Extract the (x, y) coordinate from the center of the cell holding the provided text.  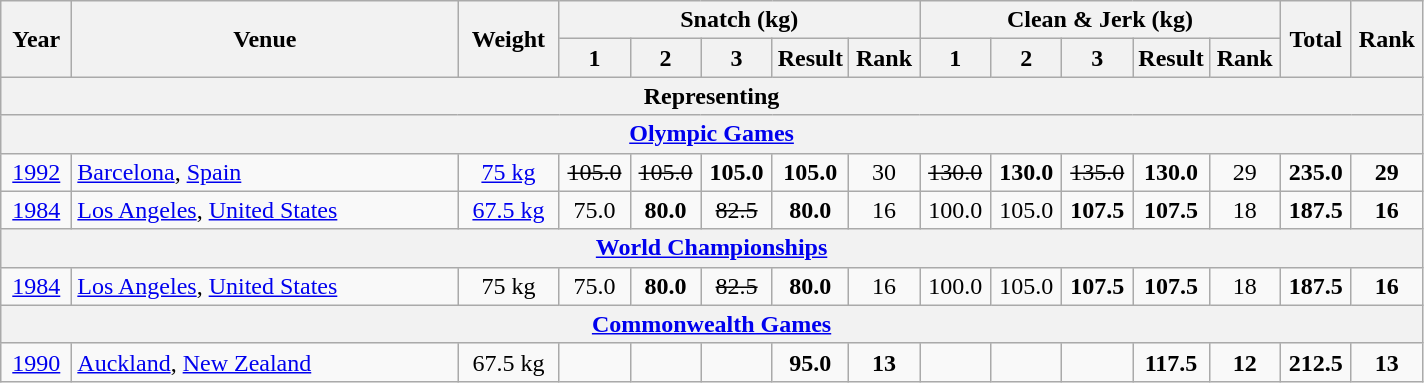
95.0 (810, 362)
Venue (265, 39)
Year (36, 39)
Total (1316, 39)
Barcelona, Spain (265, 172)
World Championships (712, 248)
Representing (712, 96)
Snatch (kg) (740, 20)
12 (1244, 362)
Auckland, New Zealand (265, 362)
235.0 (1316, 172)
30 (884, 172)
Weight (508, 39)
Clean & Jerk (kg) (1100, 20)
1990 (36, 362)
Commonwealth Games (712, 324)
117.5 (1171, 362)
135.0 (1098, 172)
Olympic Games (712, 134)
212.5 (1316, 362)
1992 (36, 172)
